Capture the cell that displays the provided text and extract its [x, y] central coordinate. 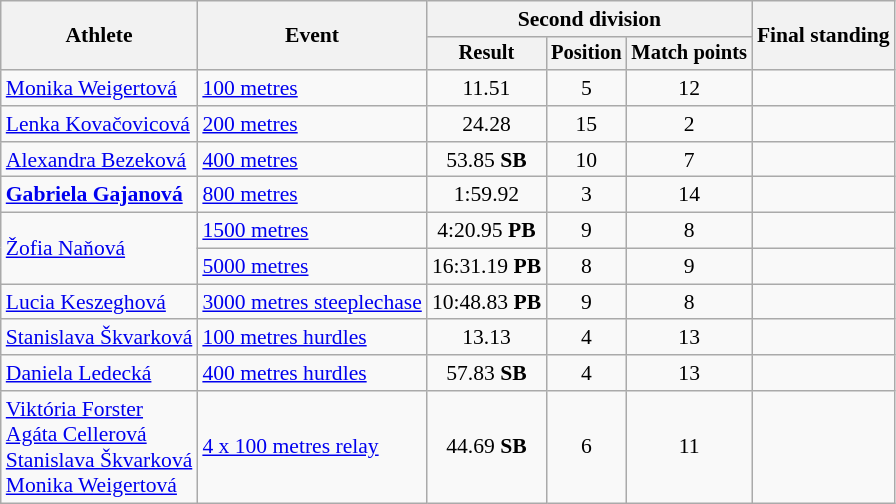
Lenka Kovačovicová [100, 124]
Lucia Keszeghová [100, 302]
12 [688, 88]
10:48.83 PB [486, 302]
3000 metres steeplechase [312, 302]
10 [586, 160]
Final standing [824, 36]
200 metres [312, 124]
7 [688, 160]
6 [586, 447]
4 x 100 metres relay [312, 447]
Result [486, 54]
Stanislava Škvarková [100, 338]
Monika Weigertová [100, 88]
44.69 SB [486, 447]
Gabriela Gajanová [100, 195]
100 metres hurdles [312, 338]
Žofia Naňová [100, 248]
2 [688, 124]
4:20.95 PB [486, 231]
Second division [590, 19]
1:59.92 [486, 195]
3 [586, 195]
5 [586, 88]
57.83 SB [486, 373]
24.28 [486, 124]
Alexandra Bezeková [100, 160]
11 [688, 447]
Athlete [100, 36]
Event [312, 36]
Daniela Ledecká [100, 373]
13.13 [486, 338]
53.85 SB [486, 160]
Position [586, 54]
400 metres [312, 160]
1500 metres [312, 231]
Viktória ForsterAgáta CellerováStanislava ŠkvarkováMonika Weigertová [100, 447]
14 [688, 195]
800 metres [312, 195]
100 metres [312, 88]
400 metres hurdles [312, 373]
Match points [688, 54]
16:31.19 PB [486, 267]
15 [586, 124]
11.51 [486, 88]
5000 metres [312, 267]
